Find where the given text appears and provide that cell's center as (X, Y) coordinate. 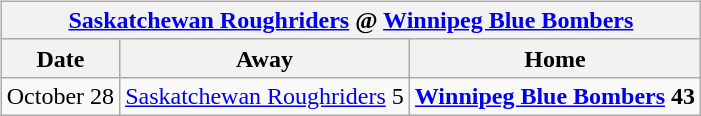
Home (554, 58)
October 28 (60, 96)
Away (265, 58)
Date (60, 58)
Saskatchewan Roughriders @ Winnipeg Blue Bombers (350, 20)
Winnipeg Blue Bombers 43 (554, 96)
Saskatchewan Roughriders 5 (265, 96)
